Capture the cell that displays the provided text and extract its (x, y) central coordinate. 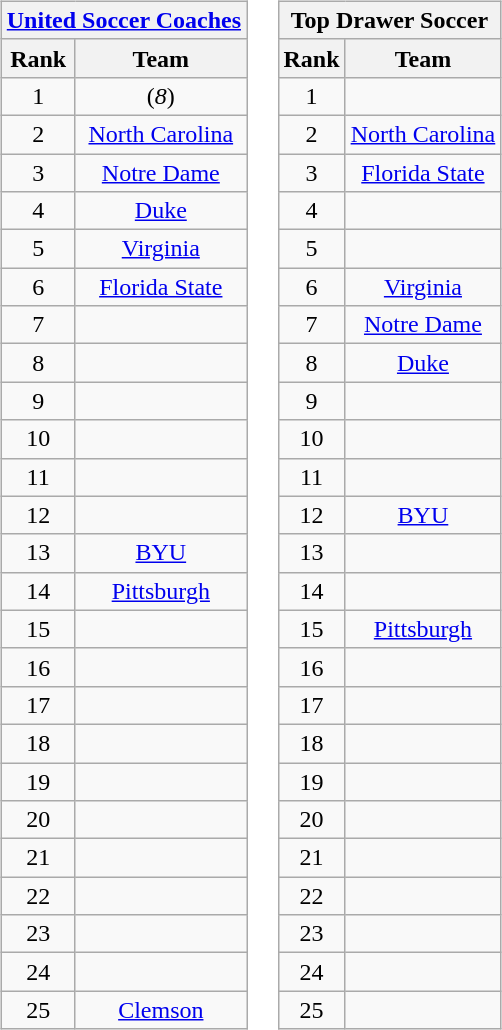
Top Drawer Soccer (390, 20)
(8) (160, 96)
United Soccer Coaches (124, 20)
Clemson (160, 1010)
